Identify which cell holds the provided text, then report its (x, y) central coordinate. 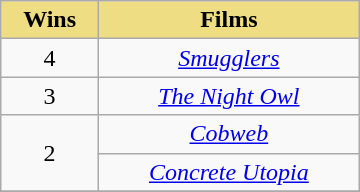
Films (228, 20)
3 (50, 96)
2 (50, 153)
Smugglers (228, 58)
The Night Owl (228, 96)
4 (50, 58)
Wins (50, 20)
Concrete Utopia (228, 172)
Cobweb (228, 134)
